Pinpoint the cell where the given text exists, returning its [X, Y] midpoint coordinate. 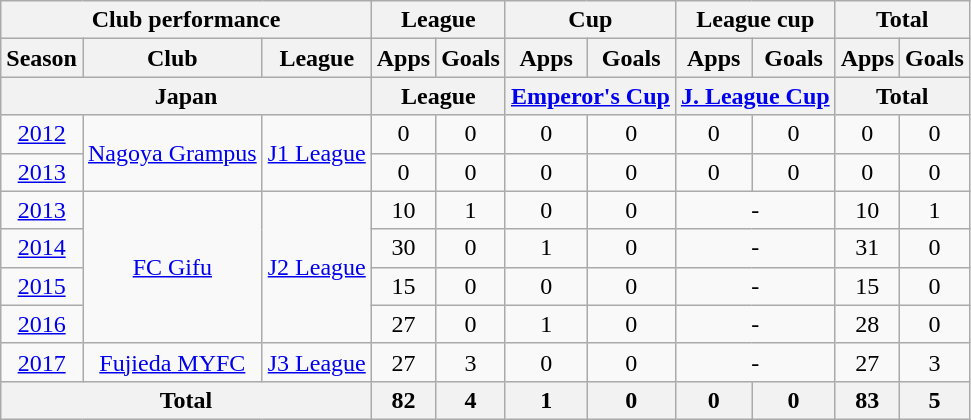
31 [867, 248]
League cup [755, 20]
82 [403, 400]
83 [867, 400]
Club [172, 58]
Nagoya Grampus [172, 153]
5 [935, 400]
2014 [42, 248]
30 [403, 248]
4 [471, 400]
Emperor's Cup [590, 96]
J. League Cup [755, 96]
2017 [42, 362]
J3 League [316, 362]
2012 [42, 134]
Season [42, 58]
Japan [186, 96]
Fujieda MYFC [172, 362]
FC Gifu [172, 267]
J1 League [316, 153]
2015 [42, 286]
Cup [590, 20]
Club performance [186, 20]
2016 [42, 324]
28 [867, 324]
J2 League [316, 267]
